Detect which cell encompasses the target text, then output its [x, y] center coordinate. 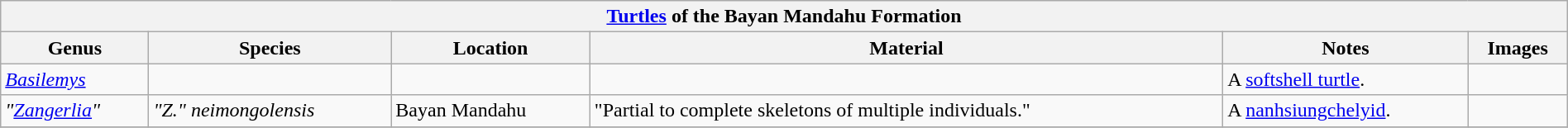
"Partial to complete skeletons of multiple individuals." [906, 111]
Genus [74, 48]
Images [1518, 48]
Material [906, 48]
A softshell turtle. [1346, 79]
Notes [1346, 48]
Turtles of the Bayan Mandahu Formation [784, 17]
"Zangerlia" [74, 111]
"Z." neimongolensis [270, 111]
Species [270, 48]
Location [490, 48]
Bayan Mandahu [490, 111]
A nanhsiungchelyid. [1346, 111]
Basilemys [74, 79]
